Output the [x, y] coordinate of the center of the cell containing the given text.  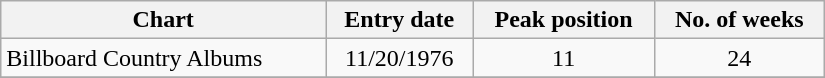
11 [564, 58]
Entry date [400, 20]
Peak position [564, 20]
No. of weeks [739, 20]
11/20/1976 [400, 58]
24 [739, 58]
Chart [164, 20]
Billboard Country Albums [164, 58]
